Output the (X, Y) coordinate of the center of the cell containing the given text.  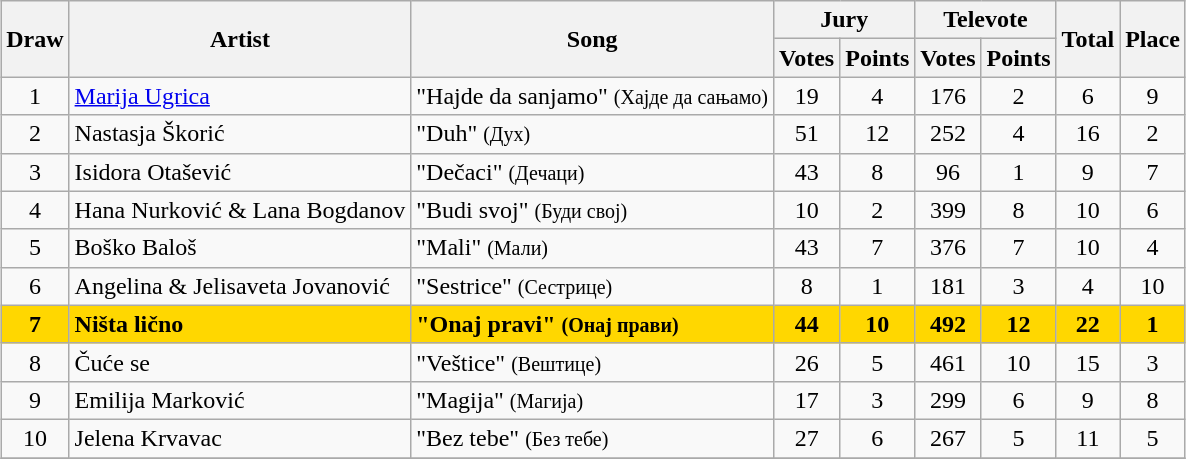
17 (807, 400)
Draw (35, 39)
22 (1088, 324)
Jelena Krvavac (240, 438)
Song (592, 39)
96 (948, 172)
Hana Nurković & Lana Bogdanov (240, 210)
Nastasja Škorić (240, 134)
Place (1153, 39)
176 (948, 96)
11 (1088, 438)
"Veštice" (Вештице) (592, 362)
"Bez tebe" (Без тебе) (592, 438)
299 (948, 400)
376 (948, 248)
461 (948, 362)
"Sestrice" (Сестрице) (592, 286)
27 (807, 438)
Ništa lično (240, 324)
Jury (844, 20)
"Hajde da sanjamo" (Хајде да сањамо) (592, 96)
"Onaj pravi" (Онај прави) (592, 324)
"Dečaci" (Дечаци) (592, 172)
16 (1088, 134)
Angelina & Jelisaveta Jovanović (240, 286)
"Magija" (Магија) (592, 400)
Isidora Otašević (240, 172)
399 (948, 210)
181 (948, 286)
"Duh" (Дух) (592, 134)
Emilija Marković (240, 400)
252 (948, 134)
267 (948, 438)
"Budi svoj" (Буди свој) (592, 210)
Total (1088, 39)
19 (807, 96)
492 (948, 324)
26 (807, 362)
Čuće se (240, 362)
"Mali" (Мали) (592, 248)
51 (807, 134)
Marija Ugrica (240, 96)
Artist (240, 39)
Boško Baloš (240, 248)
15 (1088, 362)
Televote (986, 20)
44 (807, 324)
